Extract the [x, y] coordinate from the center of the cell holding the provided text.  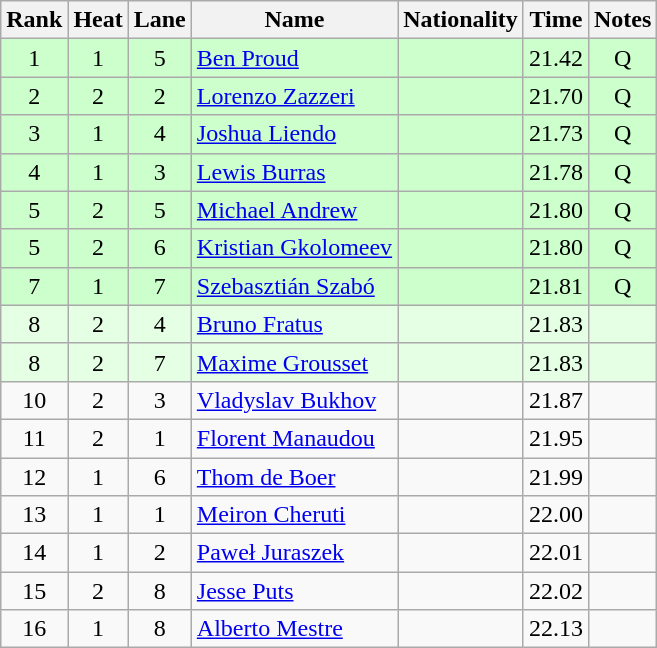
21.42 [556, 58]
Joshua Liendo [294, 134]
Notes [622, 20]
Paweł Juraszek [294, 553]
22.01 [556, 553]
15 [34, 591]
22.00 [556, 515]
Alberto Mestre [294, 629]
14 [34, 553]
Ben Proud [294, 58]
21.78 [556, 172]
21.87 [556, 400]
Kristian Gkolomeev [294, 248]
21.81 [556, 286]
21.99 [556, 477]
21.95 [556, 438]
Rank [34, 20]
Thom de Boer [294, 477]
Lorenzo Zazzeri [294, 96]
Szebasztián Szabó [294, 286]
21.73 [556, 134]
Time [556, 20]
Vladyslav Bukhov [294, 400]
13 [34, 515]
22.13 [556, 629]
10 [34, 400]
Meiron Cheruti [294, 515]
Heat [98, 20]
Nationality [461, 20]
22.02 [556, 591]
21.70 [556, 96]
11 [34, 438]
Michael Andrew [294, 210]
Jesse Puts [294, 591]
Maxime Grousset [294, 362]
12 [34, 477]
Lane [160, 20]
Bruno Fratus [294, 324]
Name [294, 20]
Lewis Burras [294, 172]
Florent Manaudou [294, 438]
16 [34, 629]
